Determine the (x, y) coordinate at the center of the cell enclosing the given text.  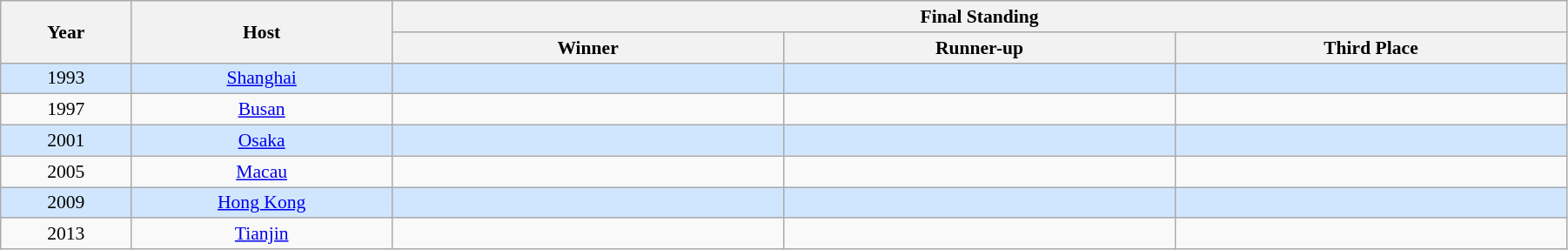
2005 (66, 172)
1997 (66, 110)
Macau (262, 172)
1993 (66, 78)
2013 (66, 234)
Host (262, 31)
2009 (66, 203)
Osaka (262, 141)
Final Standing (980, 17)
Shanghai (262, 78)
2001 (66, 141)
Hong Kong (262, 203)
Year (66, 31)
Winner (588, 48)
Runner-up (980, 48)
Tianjin (262, 234)
Busan (262, 110)
Third Place (1370, 48)
